Output the [x, y] coordinate of the center of the cell containing the given text.  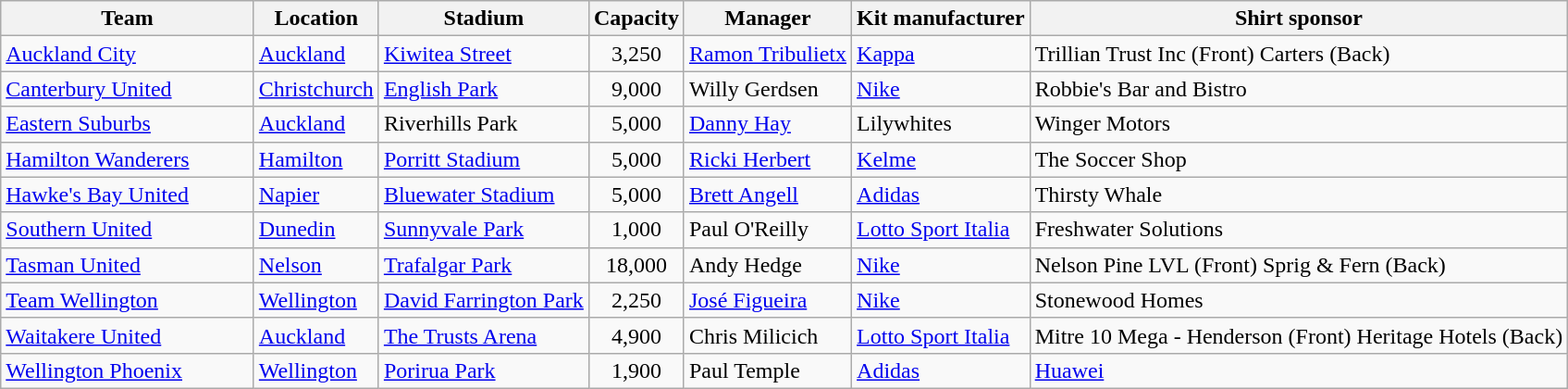
Location [316, 19]
Paul O'Reilly [768, 230]
Ramon Tribulietx [768, 54]
Winger Motors [1299, 124]
Trafalgar Park [483, 265]
Willy Gerdsen [768, 89]
Auckland City [128, 54]
Kelme [942, 159]
1,000 [636, 230]
9,000 [636, 89]
Manager [768, 19]
José Figueira [768, 300]
Paul Temple [768, 370]
Chris Milicich [768, 335]
Capacity [636, 19]
Kit manufacturer [942, 19]
Nelson Pine LVL (Front) Sprig & Fern (Back) [1299, 265]
Napier [316, 194]
Waitakere United [128, 335]
Robbie's Bar and Bistro [1299, 89]
Shirt sponsor [1299, 19]
Andy Hedge [768, 265]
David Farrington Park [483, 300]
Canterbury United [128, 89]
Christchurch [316, 89]
Sunnyvale Park [483, 230]
Hawke's Bay United [128, 194]
Eastern Suburbs [128, 124]
Brett Angell [768, 194]
Wellington Phoenix [128, 370]
The Soccer Shop [1299, 159]
Team Wellington [128, 300]
Ricki Herbert [768, 159]
Porirua Park [483, 370]
Stonewood Homes [1299, 300]
Stadium [483, 19]
Southern United [128, 230]
Hamilton [316, 159]
Team [128, 19]
Trillian Trust Inc (Front) Carters (Back) [1299, 54]
Tasman United [128, 265]
2,250 [636, 300]
Dunedin [316, 230]
Huawei [1299, 370]
Nelson [316, 265]
Kappa [942, 54]
Riverhills Park [483, 124]
3,250 [636, 54]
Danny Hay [768, 124]
The Trusts Arena [483, 335]
Freshwater Solutions [1299, 230]
Porritt Stadium [483, 159]
Bluewater Stadium [483, 194]
Thirsty Whale [1299, 194]
1,900 [636, 370]
Mitre 10 Mega - Henderson (Front) Heritage Hotels (Back) [1299, 335]
Hamilton Wanderers [128, 159]
18,000 [636, 265]
English Park [483, 89]
Kiwitea Street [483, 54]
Lilywhites [942, 124]
4,900 [636, 335]
